Find where the given text appears and provide that cell's center as [x, y] coordinate. 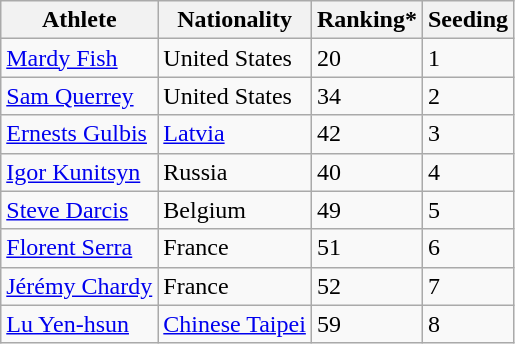
Chinese Taipei [235, 324]
Latvia [235, 134]
40 [366, 172]
2 [468, 96]
8 [468, 324]
3 [468, 134]
Steve Darcis [80, 210]
51 [366, 248]
Belgium [235, 210]
Jérémy Chardy [80, 286]
Russia [235, 172]
34 [366, 96]
Mardy Fish [80, 58]
7 [468, 286]
Seeding [468, 20]
5 [468, 210]
Igor Kunitsyn [80, 172]
20 [366, 58]
Ranking* [366, 20]
52 [366, 286]
Florent Serra [80, 248]
Ernests Gulbis [80, 134]
6 [468, 248]
4 [468, 172]
Athlete [80, 20]
Sam Querrey [80, 96]
Lu Yen-hsun [80, 324]
49 [366, 210]
Nationality [235, 20]
59 [366, 324]
1 [468, 58]
42 [366, 134]
